From the cell containing the given text, extract its center point as (x, y) coordinate. 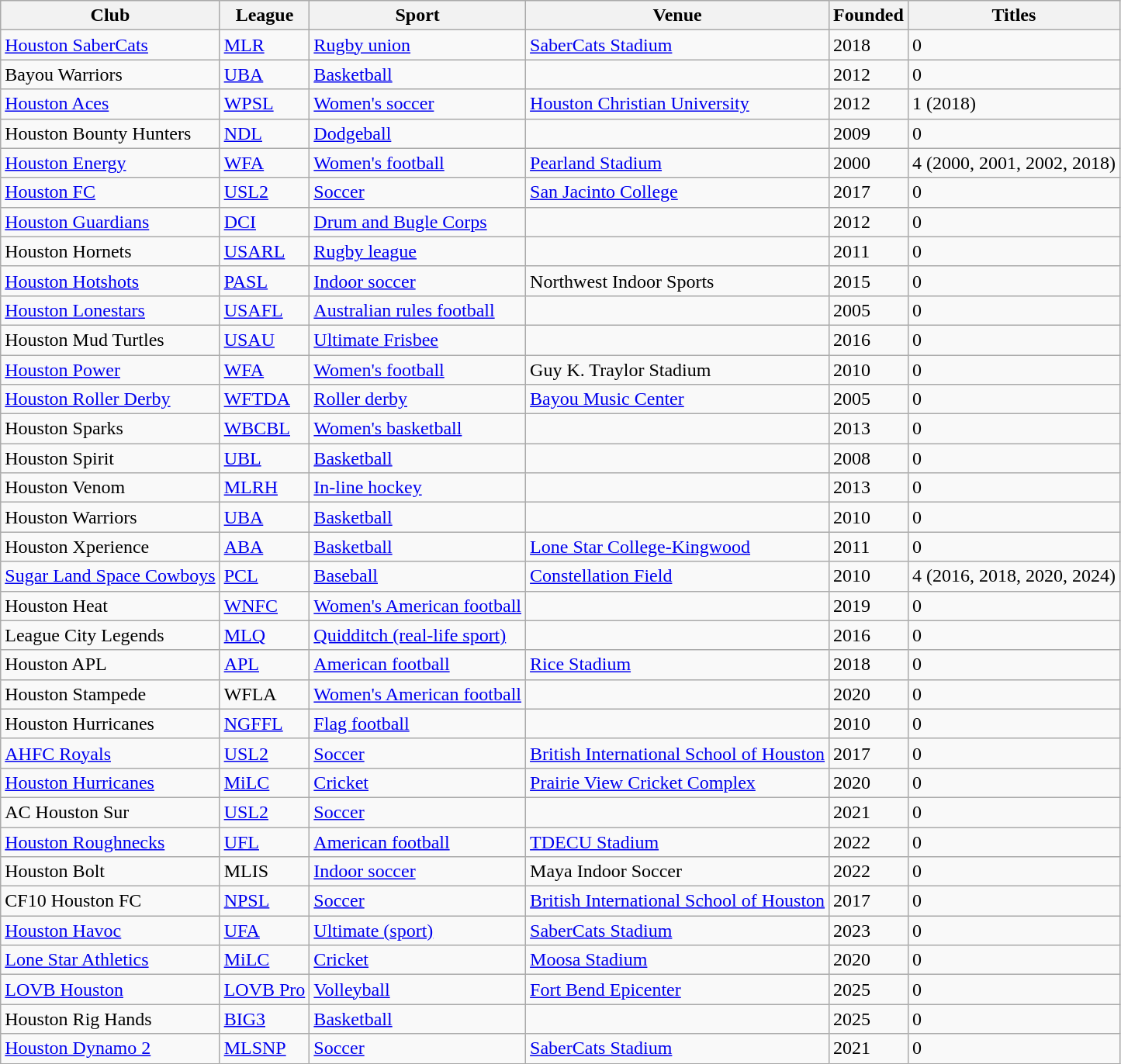
Lone Star Athletics (110, 960)
LOVB Pro (265, 990)
UBL (265, 458)
APL (265, 665)
Houston Venom (110, 488)
Houston Heat (110, 606)
Sugar Land Space Cowboys (110, 576)
Flag football (417, 724)
UFA (265, 931)
Houston Warriors (110, 517)
Ultimate Frisbee (417, 340)
Houston Hotshots (110, 281)
WNFC (265, 606)
Houston Power (110, 370)
Houston Energy (110, 163)
MLR (265, 45)
PASL (265, 281)
DCI (265, 222)
NPSL (265, 901)
Northwest Indoor Sports (678, 281)
Constellation Field (678, 576)
Australian rules football (417, 310)
Houston Hornets (110, 251)
NGFFL (265, 724)
USAU (265, 340)
Fort Bend Epicenter (678, 990)
Bayou Music Center (678, 399)
2009 (869, 133)
Maya Indoor Soccer (678, 872)
WPSL (265, 104)
ABA (265, 547)
Pearland Stadium (678, 163)
Houston Spirit (110, 458)
NDL (265, 133)
Venue (678, 16)
Houston FC (110, 192)
Houston Rig Hands (110, 1019)
League City Legends (110, 635)
Houston Stampede (110, 694)
Club (110, 16)
WBCBL (265, 429)
Houston Dynamo 2 (110, 1048)
WFLA (265, 694)
USAFL (265, 310)
4 (2000, 2001, 2002, 2018) (1013, 163)
Guy K. Traylor Stadium (678, 370)
San Jacinto College (678, 192)
Moosa Stadium (678, 960)
BIG3 (265, 1019)
Titles (1013, 16)
Volleyball (417, 990)
Houston Guardians (110, 222)
Houston Roller Derby (110, 399)
2019 (869, 606)
Rugby union (417, 45)
Baseball (417, 576)
AHFC Royals (110, 753)
Houston Bolt (110, 872)
Women's soccer (417, 104)
2008 (869, 458)
TDECU Stadium (678, 841)
MLSNP (265, 1048)
Ultimate (sport) (417, 931)
WFTDA (265, 399)
Dodgeball (417, 133)
Houston Bounty Hunters (110, 133)
Founded (869, 16)
Houston Lonestars (110, 310)
PCL (265, 576)
CF10 Houston FC (110, 901)
AC Houston Sur (110, 812)
MLQ (265, 635)
Houston Havoc (110, 931)
Houston Xperience (110, 547)
Houston APL (110, 665)
4 (2016, 2018, 2020, 2024) (1013, 576)
Rice Stadium (678, 665)
Sport (417, 16)
Houston Mud Turtles (110, 340)
Houston SaberCats (110, 45)
Bayou Warriors (110, 74)
Lone Star College-Kingwood (678, 547)
Roller derby (417, 399)
MLRH (265, 488)
Houston Roughnecks (110, 841)
LOVB Houston (110, 990)
UFL (265, 841)
League (265, 16)
USARL (265, 251)
2023 (869, 931)
Quidditch (real-life sport) (417, 635)
MLIS (265, 872)
Houston Sparks (110, 429)
Houston Aces (110, 104)
Prairie View Cricket Complex (678, 782)
1 (2018) (1013, 104)
Women's basketball (417, 429)
Drum and Bugle Corps (417, 222)
In-line hockey (417, 488)
2000 (869, 163)
Rugby league (417, 251)
Houston Christian University (678, 104)
2015 (869, 281)
